Search for the cell housing the specified text and yield its [X, Y] center coordinate. 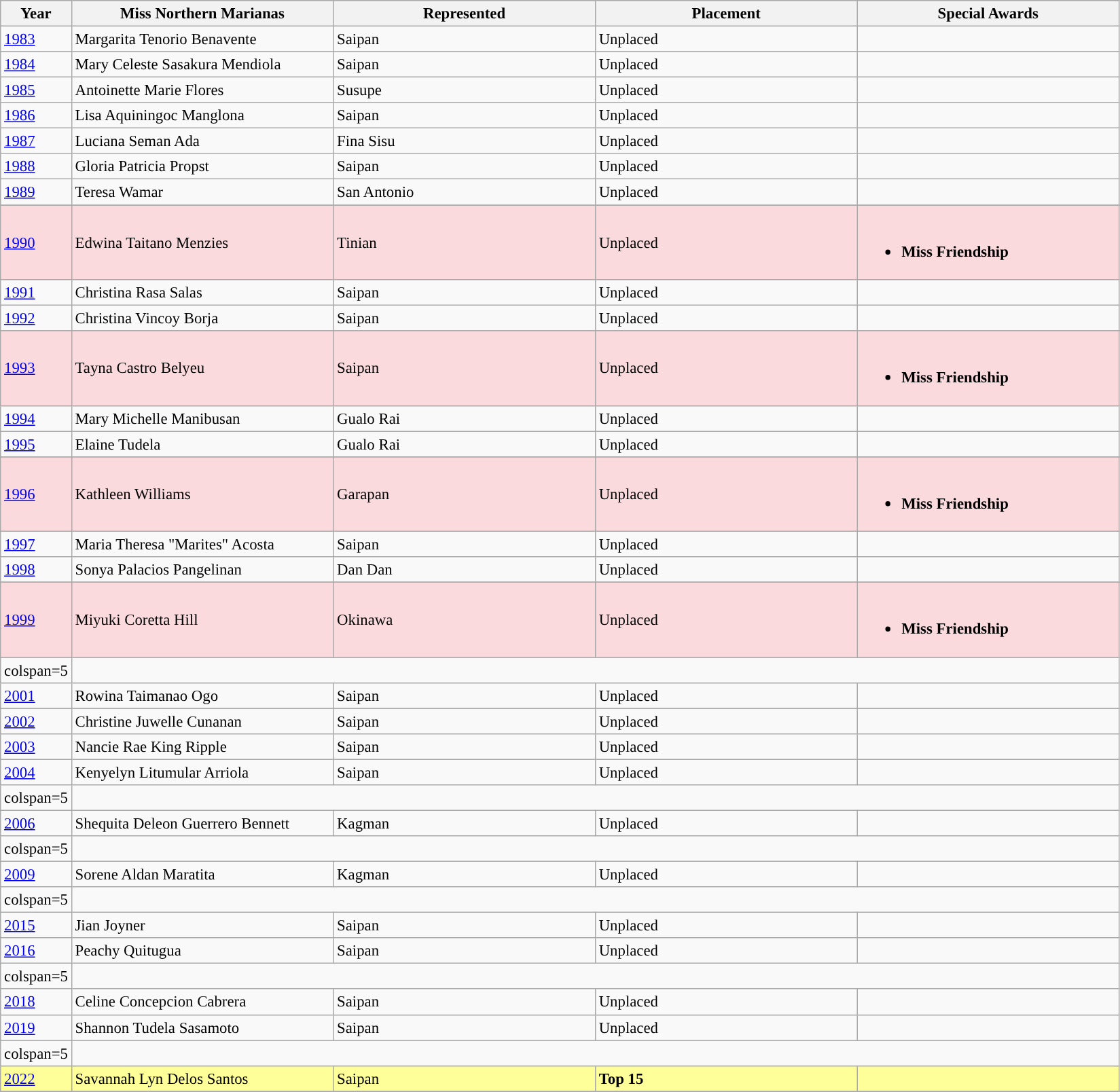
Peachy Quitugua [202, 951]
Elaine Tudela [202, 444]
Margarita Tenorio Benavente [202, 39]
1987 [36, 141]
Lisa Aquiningoc Manglona [202, 115]
Sorene Aldan Maratita [202, 875]
2006 [36, 823]
1985 [36, 90]
Shannon Tudela Sasamoto [202, 1027]
1990 [36, 242]
Luciana Seman Ada [202, 141]
Special Awards [988, 14]
1993 [36, 368]
1997 [36, 545]
2003 [36, 747]
2009 [36, 875]
Rowina Taimanao Ogo [202, 695]
2004 [36, 772]
Sonya Palacios Pangelinan [202, 570]
Top 15 [726, 1078]
Kenyelyn Litumular Arriola [202, 772]
2022 [36, 1078]
Mary Michelle Manibusan [202, 418]
Savannah Lyn Delos Santos [202, 1078]
2015 [36, 926]
1996 [36, 494]
1991 [36, 293]
1994 [36, 418]
Maria Theresa "Marites" Acosta [202, 545]
Christina Vincoy Borja [202, 318]
Christina Rasa Salas [202, 293]
1992 [36, 318]
Jian Joyner [202, 926]
1995 [36, 444]
Susupe [465, 90]
2018 [36, 1002]
San Antonio [465, 192]
Garapan [465, 494]
Dan Dan [465, 570]
Kathleen Williams [202, 494]
Celine Concepcion Cabrera [202, 1002]
1983 [36, 39]
Miss Northern Marianas [202, 14]
Edwina Taitano Menzies [202, 242]
Nancie Rae King Ripple [202, 747]
Okinawa [465, 620]
Mary Celeste Sasakura Mendiola [202, 65]
Miyuki Coretta Hill [202, 620]
Christine Juwelle Cunanan [202, 721]
2019 [36, 1027]
Represented [465, 14]
Tinian [465, 242]
Placement [726, 14]
Fina Sisu [465, 141]
1999 [36, 620]
Year [36, 14]
2016 [36, 951]
2002 [36, 721]
1989 [36, 192]
Teresa Wamar [202, 192]
Gloria Patricia Propst [202, 166]
1998 [36, 570]
Tayna Castro Belyeu [202, 368]
Antoinette Marie Flores [202, 90]
1988 [36, 166]
1986 [36, 115]
1984 [36, 65]
2001 [36, 695]
Shequita Deleon Guerrero Bennett [202, 823]
